Search for the cell housing the specified text and yield its [X, Y] center coordinate. 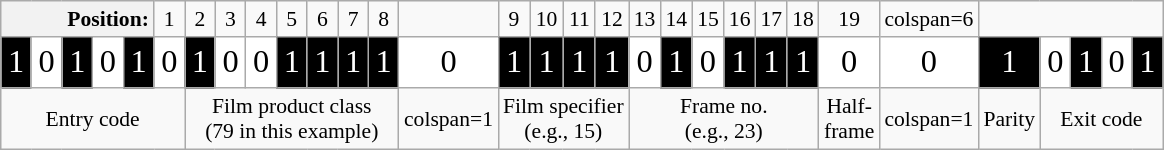
Frame no.(e.g., 23) [724, 120]
9 [514, 19]
19 [849, 19]
6 [322, 19]
18 [803, 19]
10 [546, 19]
11 [579, 19]
Half-frame [849, 120]
Parity [1009, 120]
colspan=6 [928, 19]
15 [708, 19]
7 [354, 19]
Film specifier(e.g., 15) [564, 120]
16 [740, 19]
17 [772, 19]
Exit code [1102, 120]
5 [292, 19]
4 [262, 19]
2 [200, 19]
14 [676, 19]
Position: [78, 19]
Film product class(79 in this example) [292, 120]
12 [612, 19]
3 [230, 19]
13 [645, 19]
Entry code [93, 120]
8 [384, 19]
